Identify which cell holds the provided text, then report its (X, Y) central coordinate. 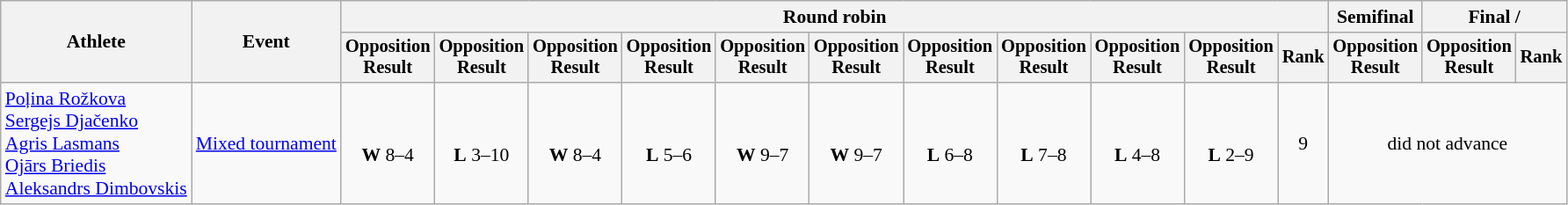
L 5–6 (670, 143)
L 6–8 (951, 143)
Event (266, 42)
L 2–9 (1230, 143)
Poļina RožkovaSergejs DjačenkoAgris LasmansOjārs BriedisAleksandrs Dimbovskis (97, 143)
did not advance (1447, 143)
L 7–8 (1044, 143)
Round robin (835, 17)
Mixed tournament (266, 143)
Semifinal (1375, 17)
L 4–8 (1137, 143)
Final / (1494, 17)
9 (1303, 143)
L 3–10 (482, 143)
Athlete (97, 42)
